Scan for the cell matching the given text and deliver its [x, y] coordinate at center. 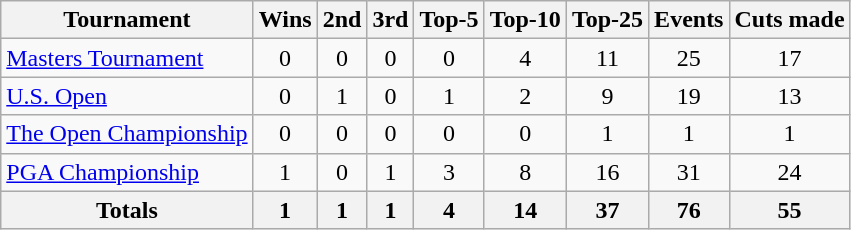
55 [790, 210]
Cuts made [790, 20]
24 [790, 172]
14 [525, 210]
31 [689, 172]
25 [689, 58]
2 [525, 96]
37 [607, 210]
76 [689, 210]
3 [449, 172]
8 [525, 172]
Top-10 [525, 20]
U.S. Open [127, 96]
11 [607, 58]
Top-25 [607, 20]
The Open Championship [127, 134]
PGA Championship [127, 172]
Events [689, 20]
Totals [127, 210]
3rd [390, 20]
9 [607, 96]
Top-5 [449, 20]
17 [790, 58]
Wins [285, 20]
19 [689, 96]
2nd [342, 20]
Tournament [127, 20]
16 [607, 172]
Masters Tournament [127, 58]
13 [790, 96]
